From the cell containing the given text, extract its center point as (x, y) coordinate. 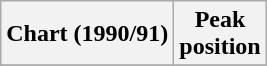
Chart (1990/91) (88, 34)
Peakposition (220, 34)
